Detect which cell encompasses the target text, then output its [X, Y] center coordinate. 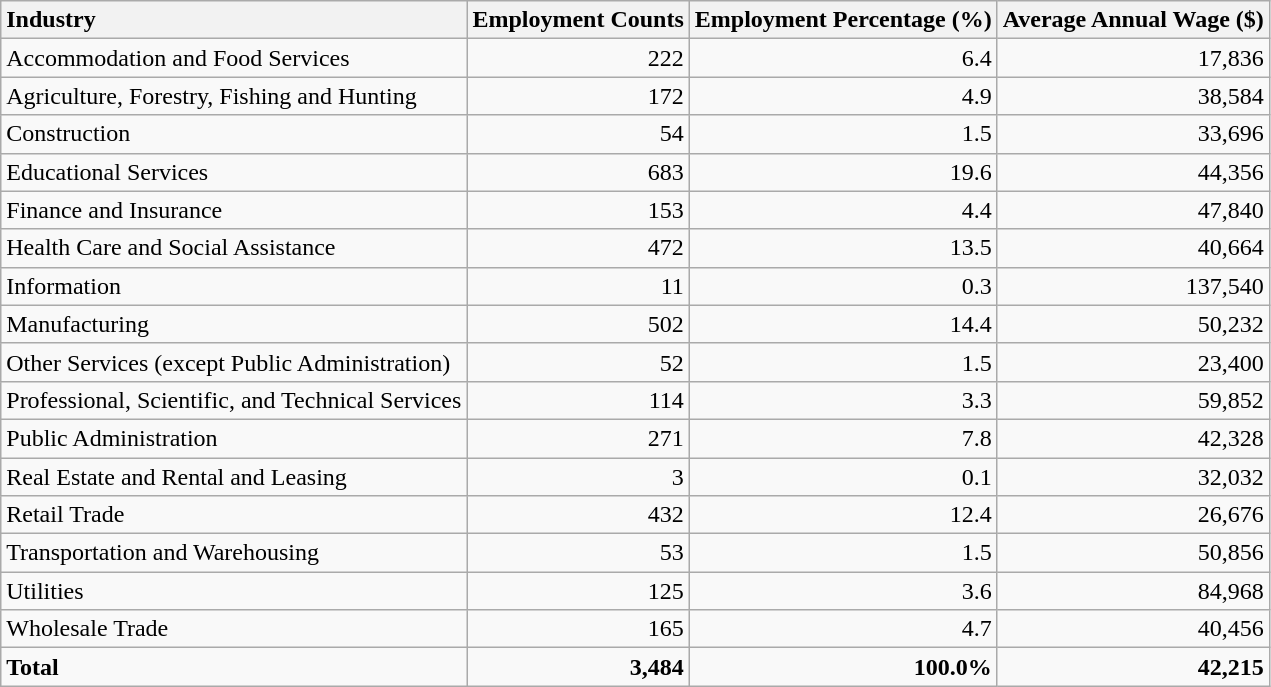
137,540 [1133, 286]
683 [578, 172]
502 [578, 324]
40,664 [1133, 248]
53 [578, 553]
Agriculture, Forestry, Fishing and Hunting [234, 96]
0.3 [843, 286]
153 [578, 210]
42,215 [1133, 667]
3.3 [843, 400]
Other Services (except Public Administration) [234, 362]
Utilities [234, 591]
38,584 [1133, 96]
Professional, Scientific, and Technical Services [234, 400]
3 [578, 477]
125 [578, 591]
Accommodation and Food Services [234, 58]
0.1 [843, 477]
Employment Counts [578, 20]
40,456 [1133, 629]
4.4 [843, 210]
165 [578, 629]
47,840 [1133, 210]
Total [234, 667]
Retail Trade [234, 515]
472 [578, 248]
19.6 [843, 172]
Educational Services [234, 172]
Manufacturing [234, 324]
32,032 [1133, 477]
Wholesale Trade [234, 629]
Public Administration [234, 438]
114 [578, 400]
4.9 [843, 96]
Average Annual Wage ($) [1133, 20]
17,836 [1133, 58]
432 [578, 515]
Employment Percentage (%) [843, 20]
84,968 [1133, 591]
42,328 [1133, 438]
271 [578, 438]
44,356 [1133, 172]
Transportation and Warehousing [234, 553]
172 [578, 96]
100.0% [843, 667]
12.4 [843, 515]
13.5 [843, 248]
50,232 [1133, 324]
14.4 [843, 324]
Real Estate and Rental and Leasing [234, 477]
54 [578, 134]
23,400 [1133, 362]
3,484 [578, 667]
Construction [234, 134]
3.6 [843, 591]
26,676 [1133, 515]
52 [578, 362]
Industry [234, 20]
Health Care and Social Assistance [234, 248]
7.8 [843, 438]
59,852 [1133, 400]
Finance and Insurance [234, 210]
Information [234, 286]
50,856 [1133, 553]
11 [578, 286]
222 [578, 58]
33,696 [1133, 134]
6.4 [843, 58]
4.7 [843, 629]
